Return (X, Y) of the center of cell containing provided text 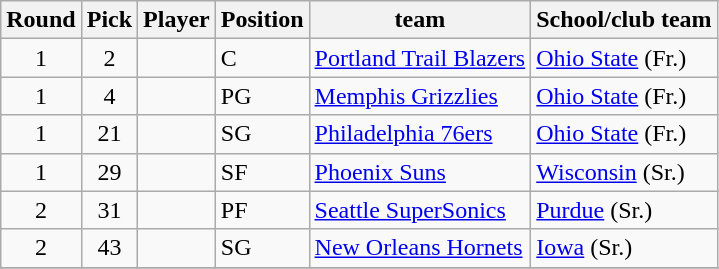
Position (262, 20)
PF (262, 210)
School/club team (624, 20)
Portland Trail Blazers (420, 58)
31 (109, 210)
21 (109, 134)
Wisconsin (Sr.) (624, 172)
Memphis Grizzlies (420, 96)
Philadelphia 76ers (420, 134)
Round (41, 20)
New Orleans Hornets (420, 248)
Seattle SuperSonics (420, 210)
PG (262, 96)
Purdue (Sr.) (624, 210)
Phoenix Suns (420, 172)
43 (109, 248)
Player (177, 20)
4 (109, 96)
Pick (109, 20)
Iowa (Sr.) (624, 248)
SF (262, 172)
29 (109, 172)
C (262, 58)
team (420, 20)
